Capture the cell that displays the provided text and extract its [x, y] central coordinate. 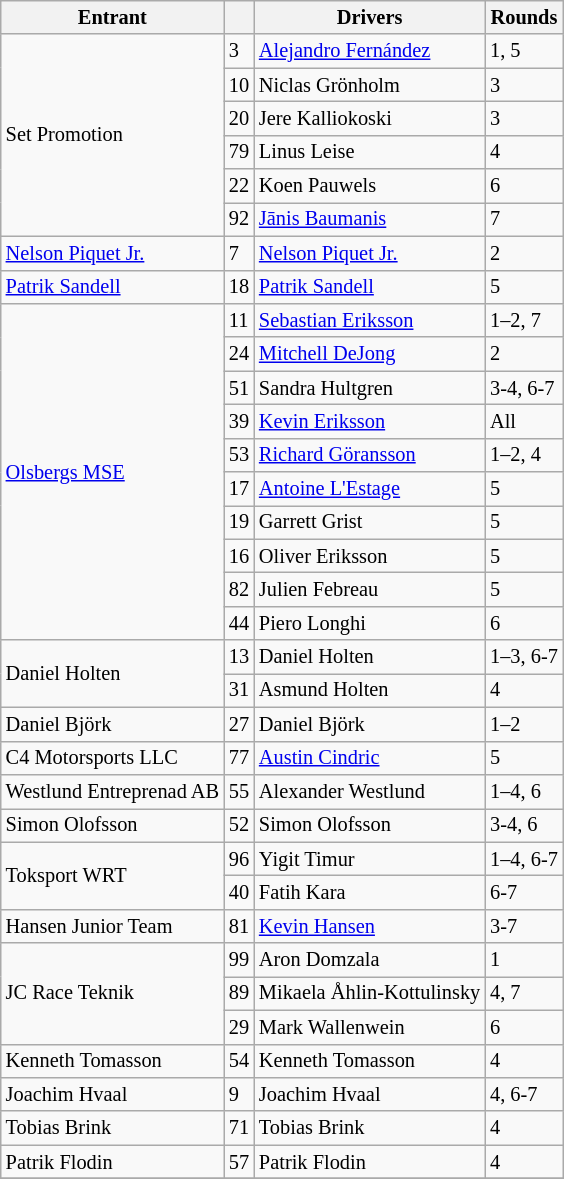
22 [239, 186]
Piero Longhi [370, 623]
Koen Pauwels [370, 186]
Linus Leise [370, 152]
3-4, 6 [524, 825]
Mitchell DeJong [370, 354]
57 [239, 1162]
Set Promotion [112, 135]
Drivers [370, 17]
20 [239, 118]
77 [239, 758]
1, 5 [524, 51]
1 [524, 960]
3-4, 6-7 [524, 388]
27 [239, 724]
3-7 [524, 926]
53 [239, 455]
1–4, 6-7 [524, 859]
Alexander Westlund [370, 791]
Asmund Holten [370, 690]
24 [239, 354]
Yigit Timur [370, 859]
79 [239, 152]
40 [239, 892]
1–2, 4 [524, 455]
Sandra Hultgren [370, 388]
Oliver Eriksson [370, 556]
Olsbergs MSE [112, 472]
Jānis Baumanis [370, 219]
All [524, 421]
71 [239, 1128]
96 [239, 859]
Westlund Entreprenad AB [112, 791]
29 [239, 1027]
C4 Motorsports LLC [112, 758]
Alejandro Fernández [370, 51]
Austin Cindric [370, 758]
Jere Kalliokoski [370, 118]
Fatih Kara [370, 892]
Garrett Grist [370, 522]
11 [239, 320]
18 [239, 287]
Kevin Hansen [370, 926]
81 [239, 926]
44 [239, 623]
99 [239, 960]
31 [239, 690]
92 [239, 219]
17 [239, 489]
Julien Febreau [370, 589]
16 [239, 556]
Aron Domzala [370, 960]
Mark Wallenwein [370, 1027]
Toksport WRT [112, 876]
1–4, 6 [524, 791]
54 [239, 1061]
1–2, 7 [524, 320]
Sebastian Eriksson [370, 320]
4, 7 [524, 993]
1–2 [524, 724]
JC Race Teknik [112, 994]
89 [239, 993]
Rounds [524, 17]
Antoine L'Estage [370, 489]
Mikaela Åhlin-Kottulinsky [370, 993]
19 [239, 522]
55 [239, 791]
6-7 [524, 892]
1–3, 6-7 [524, 657]
Entrant [112, 17]
Hansen Junior Team [112, 926]
51 [239, 388]
4, 6-7 [524, 1094]
39 [239, 421]
10 [239, 85]
13 [239, 657]
9 [239, 1094]
52 [239, 825]
Kevin Eriksson [370, 421]
Richard Göransson [370, 455]
82 [239, 589]
Niclas Grönholm [370, 85]
